Find where the given text appears and provide that cell's center as (x, y) coordinate. 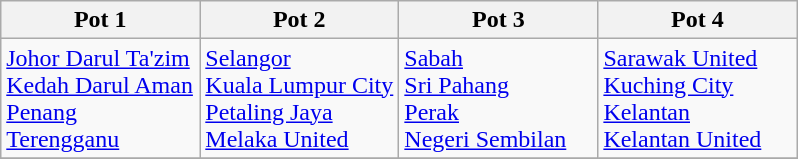
SabahSri PahangPerakNegeri Sembilan (498, 98)
SelangorKuala Lumpur CityPetaling JayaMelaka United (300, 98)
Pot 4 (698, 20)
Johor Darul Ta'zimKedah Darul AmanPenangTerengganu (100, 98)
Pot 3 (498, 20)
Sarawak UnitedKuching CityKelantanKelantan United (698, 98)
Pot 1 (100, 20)
Pot 2 (300, 20)
